Locate the cell with the specified text and output its [x, y] center coordinate. 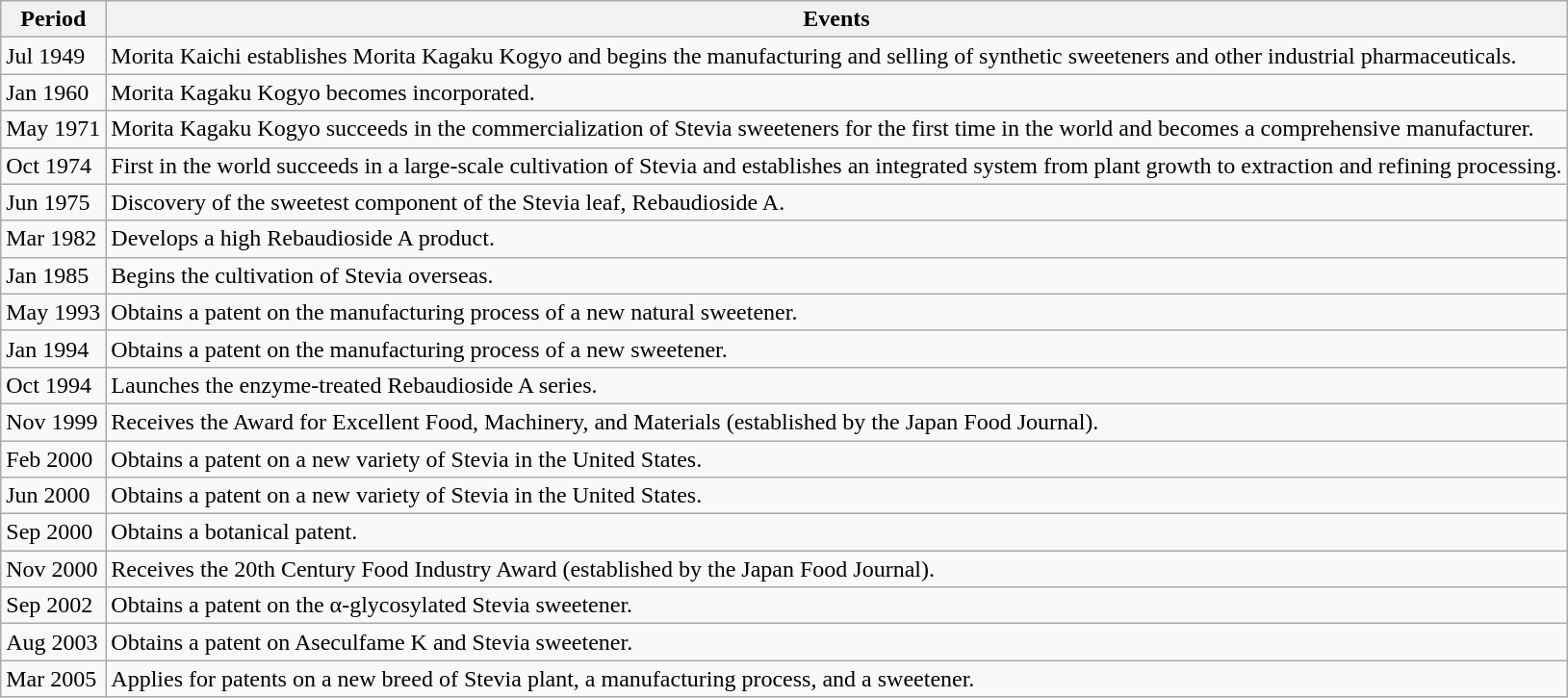
Jul 1949 [54, 56]
Aug 2003 [54, 642]
Morita Kaichi establishes Morita Kagaku Kogyo and begins the manufacturing and selling of synthetic sweeteners and other industrial pharmaceuticals. [836, 56]
Receives the Award for Excellent Food, Machinery, and Materials (established by the Japan Food Journal). [836, 422]
Obtains a botanical patent. [836, 532]
Begins the cultivation of Stevia overseas. [836, 275]
Obtains a patent on the manufacturing process of a new natural sweetener. [836, 312]
Receives the 20th Century Food Industry Award (established by the Japan Food Journal). [836, 569]
Period [54, 19]
Discovery of the sweetest component of the Stevia leaf, Rebaudioside A. [836, 202]
Obtains a patent on the manufacturing process of a new sweetener. [836, 349]
Develops a high Rebaudioside A product. [836, 239]
Mar 2005 [54, 679]
Events [836, 19]
Nov 1999 [54, 422]
May 1993 [54, 312]
Sep 2002 [54, 606]
Jan 1985 [54, 275]
Obtains a patent on Aseculfame K and Stevia sweetener. [836, 642]
Jan 1994 [54, 349]
Morita Kagaku Kogyo becomes incorporated. [836, 92]
Oct 1994 [54, 385]
Sep 2000 [54, 532]
Obtains a patent on the α-glycosylated Stevia sweetener. [836, 606]
Nov 2000 [54, 569]
Oct 1974 [54, 166]
Applies for patents on a new breed of Stevia plant, a manufacturing process, and a sweetener. [836, 679]
Jun 1975 [54, 202]
Mar 1982 [54, 239]
May 1971 [54, 129]
Feb 2000 [54, 459]
Jun 2000 [54, 496]
Launches the enzyme-treated Rebaudioside A series. [836, 385]
Morita Kagaku Kogyo succeeds in the commercialization of Stevia sweeteners for the first time in the world and becomes a comprehensive manufacturer. [836, 129]
Jan 1960 [54, 92]
